Return the (x, y) coordinate for the center point of the cell that contains the specified text.  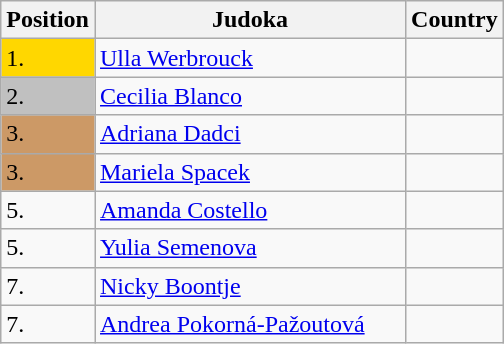
1. (48, 58)
Judoka (250, 20)
Yulia Semenova (250, 248)
Position (48, 20)
Country (455, 20)
Cecilia Blanco (250, 96)
Amanda Costello (250, 210)
Adriana Dadci (250, 134)
Ulla Werbrouck (250, 58)
Nicky Boontje (250, 286)
Mariela Spacek (250, 172)
2. (48, 96)
Andrea Pokorná-Pažoutová (250, 324)
